Output the [X, Y] coordinate of the center of the cell containing the given text.  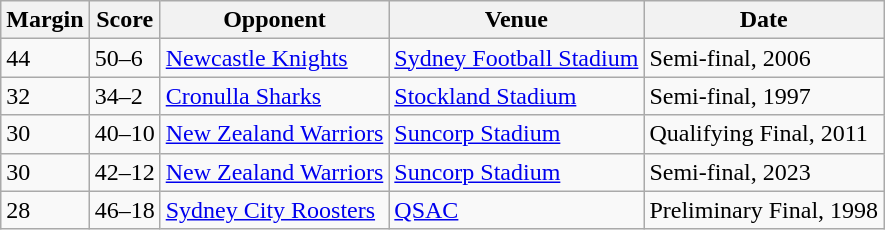
QSAC [516, 210]
44 [45, 58]
Sydney City Roosters [274, 210]
32 [45, 96]
Score [124, 20]
40–10 [124, 134]
Date [764, 20]
Semi-final, 2023 [764, 172]
Venue [516, 20]
Cronulla Sharks [274, 96]
Newcastle Knights [274, 58]
46–18 [124, 210]
Semi-final, 1997 [764, 96]
Qualifying Final, 2011 [764, 134]
Stockland Stadium [516, 96]
Semi-final, 2006 [764, 58]
Margin [45, 20]
Sydney Football Stadium [516, 58]
28 [45, 210]
34–2 [124, 96]
Preliminary Final, 1998 [764, 210]
42–12 [124, 172]
50–6 [124, 58]
Opponent [274, 20]
